Extract the [X, Y] coordinate from the center of the cell holding the provided text.  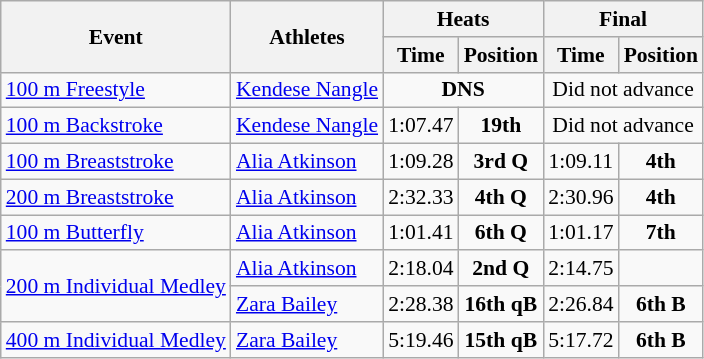
1:09.28 [420, 162]
1:09.11 [580, 162]
200 m Individual Medley [116, 286]
2:14.75 [580, 269]
6th Q [501, 233]
2:26.84 [580, 304]
5:17.72 [580, 340]
100 m Butterfly [116, 233]
4th Q [501, 197]
2:32.33 [420, 197]
19th [501, 126]
DNS [463, 90]
Athletes [307, 36]
100 m Breaststroke [116, 162]
2:18.04 [420, 269]
200 m Breaststroke [116, 197]
1:01.17 [580, 233]
2nd Q [501, 269]
Heats [463, 19]
100 m Backstroke [116, 126]
2:30.96 [580, 197]
1:01.41 [420, 233]
16th qB [501, 304]
7th [661, 233]
400 m Individual Medley [116, 340]
1:07.47 [420, 126]
3rd Q [501, 162]
2:28.38 [420, 304]
15th qB [501, 340]
5:19.46 [420, 340]
Event [116, 36]
Final [623, 19]
100 m Freestyle [116, 90]
